Detect which cell encompasses the target text, then output its [X, Y] center coordinate. 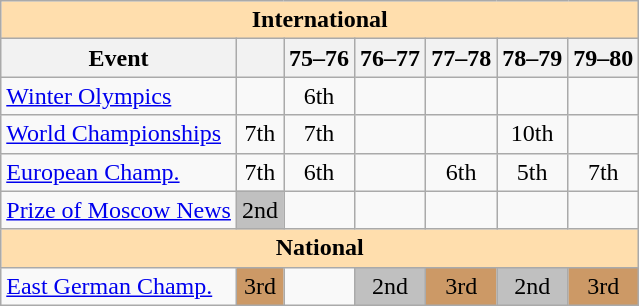
79–80 [604, 58]
European Champ. [119, 172]
10th [532, 134]
76–77 [390, 58]
National [320, 248]
5th [532, 172]
International [320, 20]
Prize of Moscow News [119, 210]
78–79 [532, 58]
75–76 [320, 58]
Winter Olympics [119, 96]
World Championships [119, 134]
77–78 [462, 58]
Event [119, 58]
East German Champ. [119, 286]
